For the text-containing cell, return its midpoint in (X, Y) coordinate format. 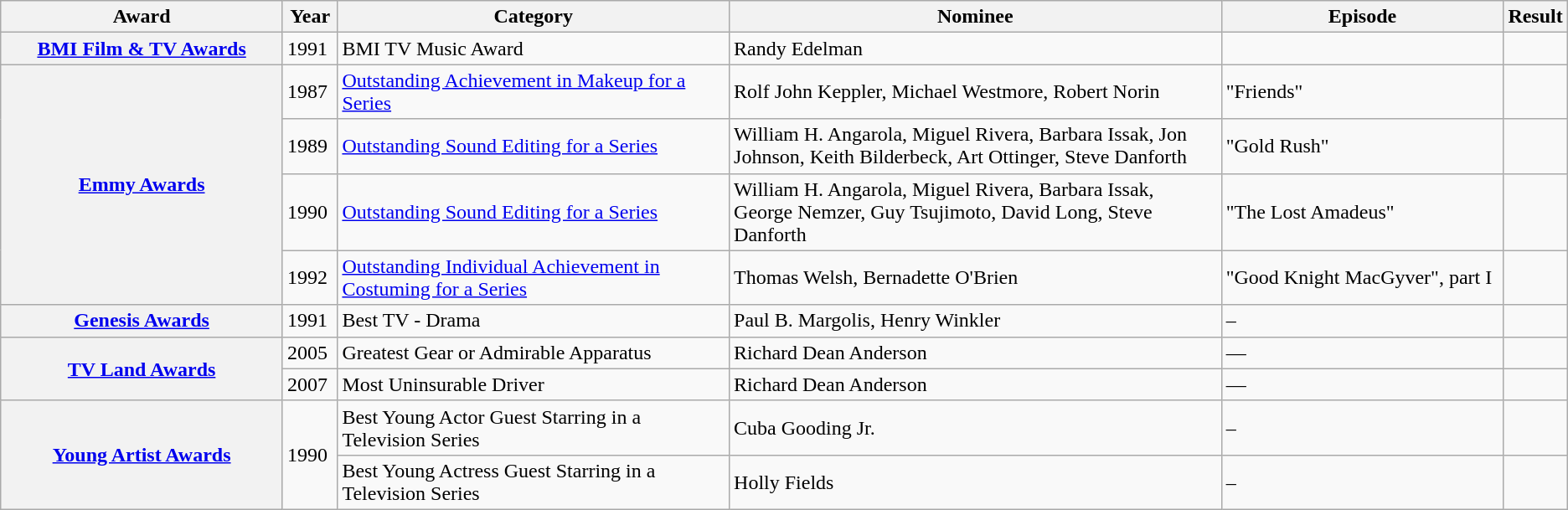
Category (534, 17)
Nominee (976, 17)
Best TV - Drama (534, 321)
Randy Edelman (976, 49)
1987 (310, 92)
Paul B. Margolis, Henry Winkler (976, 321)
Holly Fields (976, 482)
Episode (1362, 17)
"Good Knight MacGyver", part I (1362, 278)
Young Artist Awards (142, 455)
Greatest Gear or Admirable Apparatus (534, 353)
1992 (310, 278)
Year (310, 17)
Outstanding Individual Achievement in Costuming for a Series (534, 278)
Rolf John Keppler, Michael Westmore, Robert Norin (976, 92)
"Friends" (1362, 92)
Best Young Actor Guest Starring in a Television Series (534, 427)
"Gold Rush" (1362, 146)
2007 (310, 384)
William H. Angarola, Miguel Rivera, Barbara Issak, Jon Johnson, Keith Bilderbeck, Art Ottinger, Steve Danforth (976, 146)
"The Lost Amadeus" (1362, 212)
BMI TV Music Award (534, 49)
1989 (310, 146)
Result (1535, 17)
BMI Film & TV Awards (142, 49)
Award (142, 17)
2005 (310, 353)
Emmy Awards (142, 184)
Most Uninsurable Driver (534, 384)
Best Young Actress Guest Starring in a Television Series (534, 482)
Thomas Welsh, Bernadette O'Brien (976, 278)
Genesis Awards (142, 321)
Outstanding Achievement in Makeup for a Series (534, 92)
TV Land Awards (142, 368)
Cuba Gooding Jr. (976, 427)
William H. Angarola, Miguel Rivera, Barbara Issak, George Nemzer, Guy Tsujimoto, David Long, Steve Danforth (976, 212)
